Identify which cell holds the provided text, then report its (x, y) central coordinate. 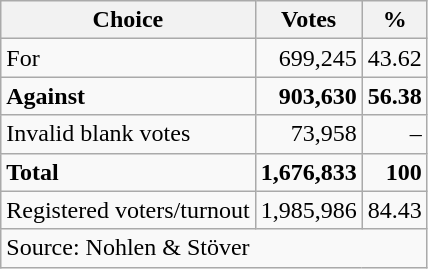
Votes (308, 20)
100 (394, 172)
73,958 (308, 134)
– (394, 134)
Source: Nohlen & Stöver (214, 248)
Invalid blank votes (128, 134)
1,676,833 (308, 172)
% (394, 20)
56.38 (394, 96)
For (128, 58)
1,985,986 (308, 210)
43.62 (394, 58)
699,245 (308, 58)
Choice (128, 20)
Total (128, 172)
903,630 (308, 96)
84.43 (394, 210)
Registered voters/turnout (128, 210)
Against (128, 96)
